Detect which cell encompasses the target text, then output its [X, Y] center coordinate. 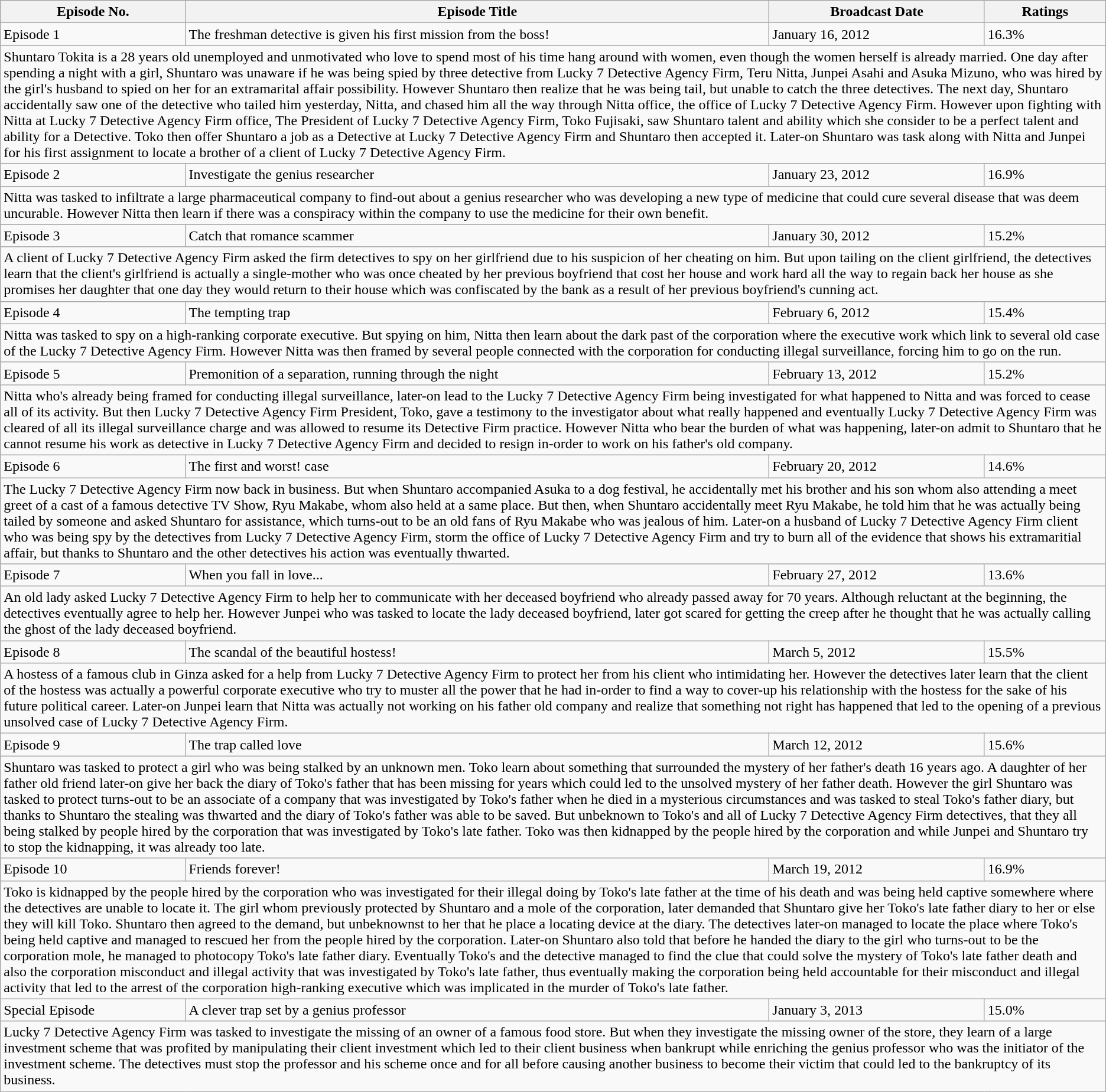
Episode 10 [93, 869]
March 12, 2012 [877, 745]
February 13, 2012 [877, 373]
Episode No. [93, 12]
Episode 8 [93, 652]
Episode 4 [93, 312]
January 16, 2012 [877, 34]
January 23, 2012 [877, 175]
The trap called love [477, 745]
February 6, 2012 [877, 312]
15.6% [1045, 745]
March 19, 2012 [877, 869]
The scandal of the beautiful hostess! [477, 652]
Episode 1 [93, 34]
13.6% [1045, 575]
15.4% [1045, 312]
A clever trap set by a genius professor [477, 1010]
The tempting trap [477, 312]
Episode 6 [93, 466]
Premonition of a separation, running through the night [477, 373]
Episode 7 [93, 575]
15.0% [1045, 1010]
Episode 5 [93, 373]
March 5, 2012 [877, 652]
February 20, 2012 [877, 466]
Broadcast Date [877, 12]
15.5% [1045, 652]
14.6% [1045, 466]
February 27, 2012 [877, 575]
Special Episode [93, 1010]
Catch that romance scammer [477, 236]
Episode 3 [93, 236]
The freshman detective is given his first mission from the boss! [477, 34]
16.3% [1045, 34]
January 3, 2013 [877, 1010]
Episode 2 [93, 175]
When you fall in love... [477, 575]
Friends forever! [477, 869]
The first and worst! case [477, 466]
Episode Title [477, 12]
Ratings [1045, 12]
January 30, 2012 [877, 236]
Investigate the genius researcher [477, 175]
Episode 9 [93, 745]
